For the text-containing cell, return its midpoint in (x, y) coordinate format. 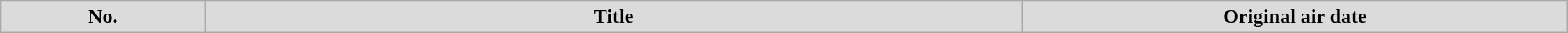
Original air date (1295, 17)
No. (103, 17)
Title (614, 17)
